Return the (X, Y) coordinate for the center point of the cell that contains the specified text.  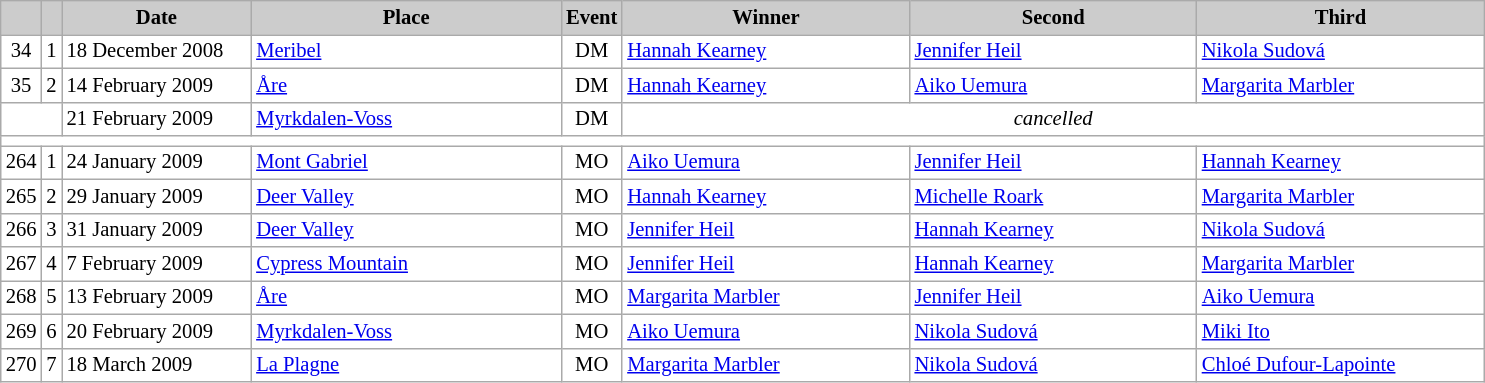
34 (22, 51)
Miki Ito (1340, 331)
21 February 2009 (157, 119)
265 (22, 196)
Second (1054, 17)
cancelled (1053, 119)
Event (592, 17)
270 (22, 365)
4 (51, 263)
35 (22, 85)
Meribel (406, 51)
18 December 2008 (157, 51)
269 (22, 331)
6 (51, 331)
264 (22, 162)
5 (51, 297)
267 (22, 263)
Place (406, 17)
29 January 2009 (157, 196)
Mont Gabriel (406, 162)
Date (157, 17)
7 (51, 365)
14 February 2009 (157, 85)
Third (1340, 17)
13 February 2009 (157, 297)
Chloé Dufour-Lapointe (1340, 365)
268 (22, 297)
Cypress Mountain (406, 263)
Michelle Roark (1054, 196)
266 (22, 230)
24 January 2009 (157, 162)
7 February 2009 (157, 263)
31 January 2009 (157, 230)
18 March 2009 (157, 365)
Winner (766, 17)
3 (51, 230)
La Plagne (406, 365)
20 February 2009 (157, 331)
